Pinpoint the cell where the given text exists, returning its (X, Y) midpoint coordinate. 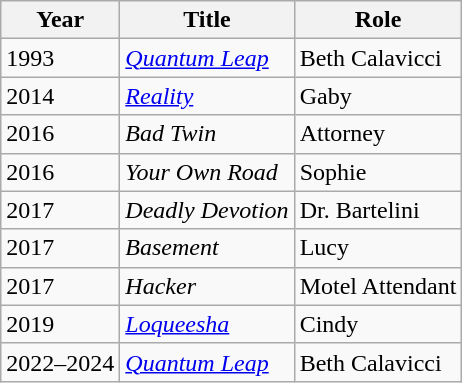
Gaby (378, 96)
2014 (60, 96)
Year (60, 20)
Loqueesha (207, 324)
Dr. Bartelini (378, 210)
Cindy (378, 324)
2019 (60, 324)
Hacker (207, 286)
2022–2024 (60, 362)
Motel Attendant (378, 286)
1993 (60, 58)
Attorney (378, 134)
Reality (207, 96)
Deadly Devotion (207, 210)
Basement (207, 248)
Lucy (378, 248)
Title (207, 20)
Bad Twin (207, 134)
Sophie (378, 172)
Your Own Road (207, 172)
Role (378, 20)
